Determine the (X, Y) coordinate at the center of the cell enclosing the given text.  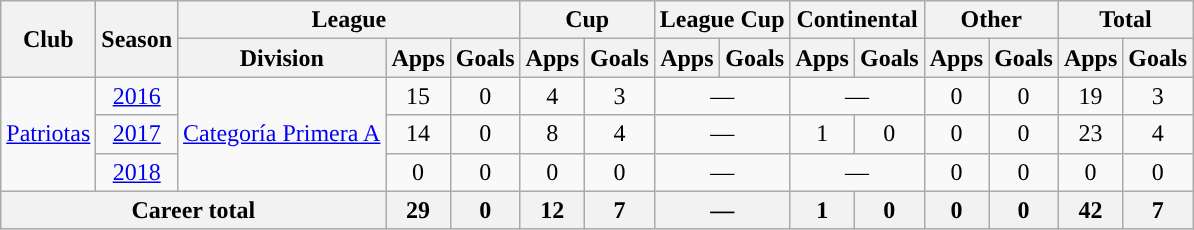
14 (418, 134)
Career total (194, 210)
Categoría Primera A (282, 134)
Division (282, 58)
Total (1125, 20)
Patriotas (48, 134)
Cup (587, 20)
Other (991, 20)
2018 (137, 172)
12 (552, 210)
2017 (137, 134)
23 (1090, 134)
2016 (137, 96)
Club (48, 39)
League (350, 20)
League Cup (722, 20)
8 (552, 134)
15 (418, 96)
Continental (857, 20)
Season (137, 39)
29 (418, 210)
19 (1090, 96)
42 (1090, 210)
